Scan for the cell matching the given text and deliver its [X, Y] coordinate at center. 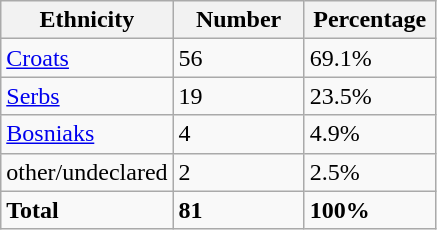
4.9% [370, 134]
Total [87, 210]
other/undeclared [87, 172]
100% [370, 210]
23.5% [370, 96]
Number [238, 20]
Croats [87, 58]
Percentage [370, 20]
Ethnicity [87, 20]
Bosniaks [87, 134]
2 [238, 172]
19 [238, 96]
69.1% [370, 58]
81 [238, 210]
4 [238, 134]
56 [238, 58]
Serbs [87, 96]
2.5% [370, 172]
